Locate the cell with the specified text and output its (x, y) center coordinate. 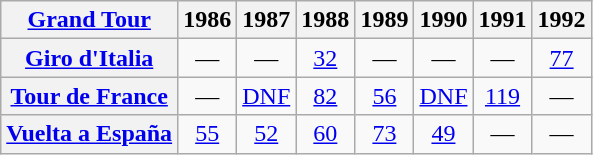
1989 (384, 20)
49 (444, 134)
32 (326, 58)
60 (326, 134)
1992 (562, 20)
77 (562, 58)
52 (266, 134)
1987 (266, 20)
73 (384, 134)
1991 (502, 20)
119 (502, 96)
Vuelta a España (90, 134)
1986 (208, 20)
82 (326, 96)
Giro d'Italia (90, 58)
1990 (444, 20)
Grand Tour (90, 20)
1988 (326, 20)
55 (208, 134)
56 (384, 96)
Tour de France (90, 96)
